Extract the (X, Y) coordinate from the center of the cell holding the provided text.  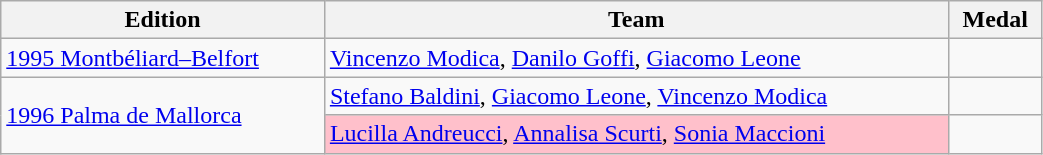
Vincenzo Modica, Danilo Goffi, Giacomo Leone (636, 58)
1995 Montbéliard–Belfort (163, 58)
Edition (163, 20)
Stefano Baldini, Giacomo Leone, Vincenzo Modica (636, 96)
Medal (995, 20)
Team (636, 20)
Lucilla Andreucci, Annalisa Scurti, Sonia Maccioni (636, 134)
1996 Palma de Mallorca (163, 115)
